Provide the (x, y) coordinate of the cell's center where the given text is located.  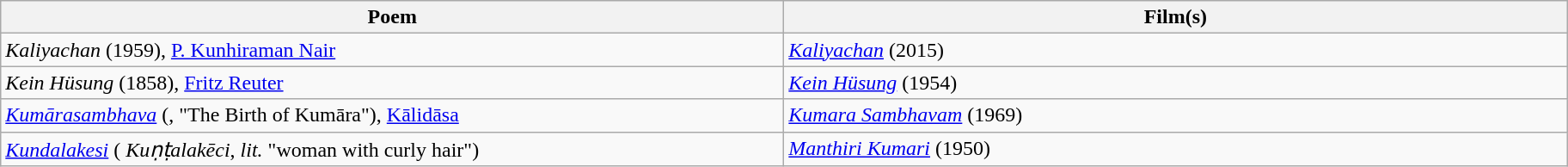
Manthiri Kumari (1950) (1176, 149)
Kumara Sambhavam (1969) (1176, 115)
Kumārasambhava (, "The Birth of Kumāra"), Kālidāsa (392, 115)
Kundalakesi ( Kuṇṭalakēci, lit. "woman with curly hair") (392, 149)
Film(s) (1176, 17)
Poem (392, 17)
Kein Hüsung (1954) (1176, 83)
Kaliyachan (1959), P. Kunhiraman Nair (392, 50)
Kaliyachan (2015) (1176, 50)
Kein Hüsung (1858), Fritz Reuter (392, 83)
